Locate the cell with the specified text and output its [x, y] center coordinate. 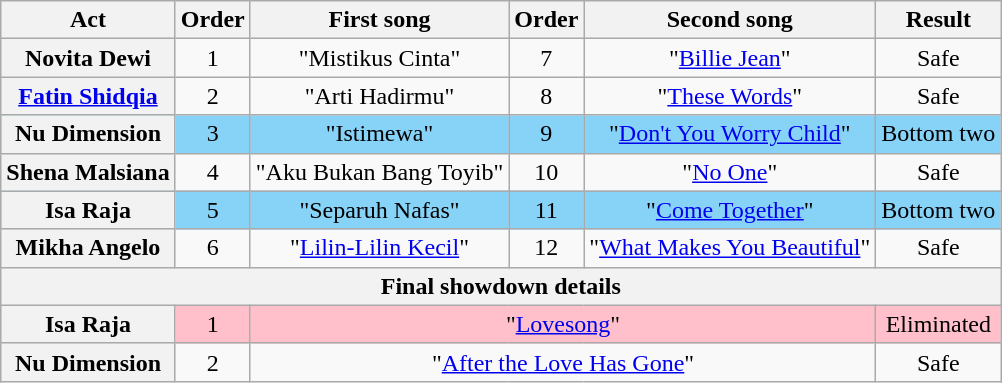
Shena Malsiana [88, 172]
First song [380, 20]
Fatin Shidqia [88, 96]
12 [546, 248]
"No One" [730, 172]
Eliminated [938, 324]
8 [546, 96]
"These Words" [730, 96]
Mikha Angelo [88, 248]
"Billie Jean" [730, 58]
Second song [730, 20]
"After the Love Has Gone" [563, 362]
3 [212, 134]
"What Makes You Beautiful" [730, 248]
"Don't You Worry Child" [730, 134]
"Mistikus Cinta" [380, 58]
Result [938, 20]
Final showdown details [501, 286]
7 [546, 58]
5 [212, 210]
11 [546, 210]
"Come Together" [730, 210]
6 [212, 248]
Act [88, 20]
"Separuh Nafas" [380, 210]
"Arti Hadirmu" [380, 96]
"Istimewa" [380, 134]
10 [546, 172]
Novita Dewi [88, 58]
"Lovesong" [563, 324]
"Lilin-Lilin Kecil" [380, 248]
"Aku Bukan Bang Toyib" [380, 172]
9 [546, 134]
4 [212, 172]
